Return the [x, y] coordinate for the center point of the cell that contains the specified text.  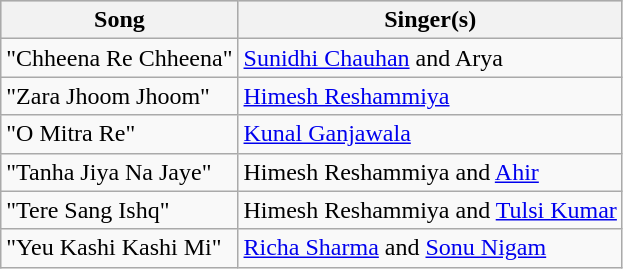
Himesh Reshammiya [430, 96]
"Chheena Re Chheena" [120, 58]
"Tere Sang Ishq" [120, 210]
"Yeu Kashi Kashi Mi" [120, 248]
Himesh Reshammiya and Tulsi Kumar [430, 210]
"Tanha Jiya Na Jaye" [120, 172]
Himesh Reshammiya and Ahir [430, 172]
"Zara Jhoom Jhoom" [120, 96]
Singer(s) [430, 20]
Song [120, 20]
Sunidhi Chauhan and Arya [430, 58]
Kunal Ganjawala [430, 134]
Richa Sharma and Sonu Nigam [430, 248]
"O Mitra Re" [120, 134]
